Provide the (x, y) coordinate of the cell's center where the given text is located.  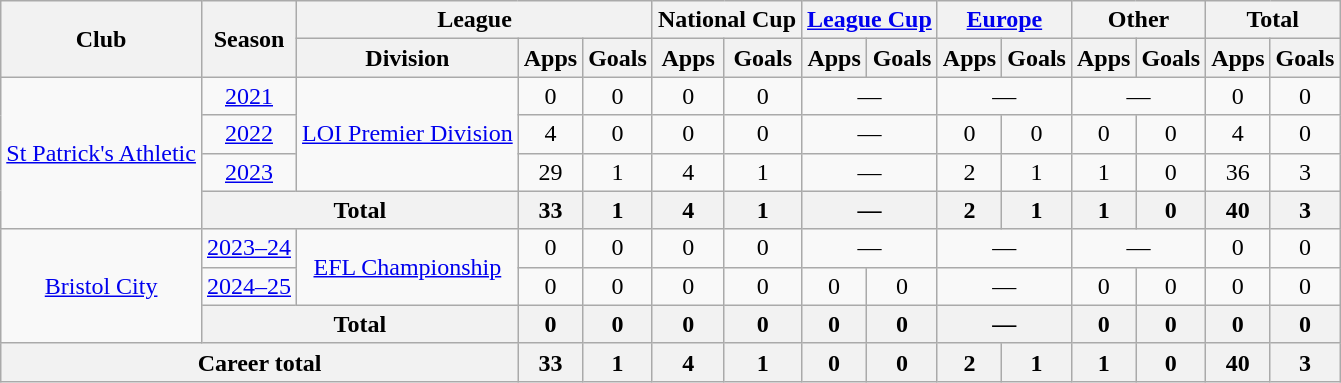
National Cup (726, 20)
2024–25 (248, 286)
St Patrick's Athletic (102, 153)
36 (1238, 172)
2023 (248, 172)
League (475, 20)
League Cup (870, 20)
LOI Premier Division (408, 134)
Season (248, 39)
2022 (248, 134)
Club (102, 39)
Career total (260, 362)
29 (550, 172)
2021 (248, 96)
Bristol City (102, 286)
Other (1138, 20)
Europe (1004, 20)
Division (408, 58)
2023–24 (248, 248)
EFL Championship (408, 267)
